Determine the [X, Y] coordinate at the center of the cell enclosing the given text.  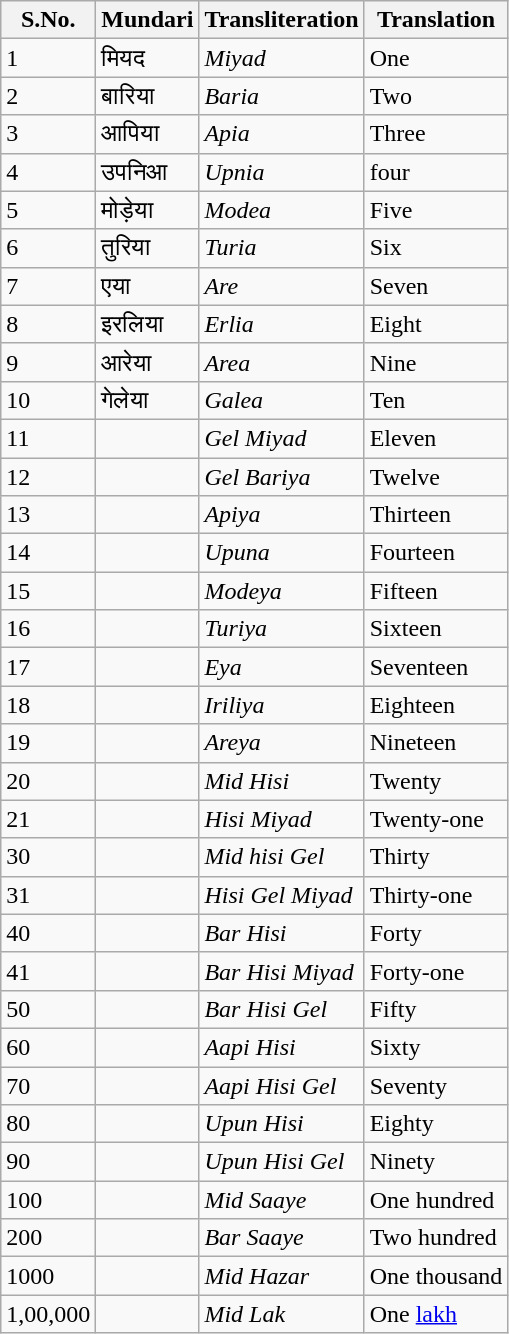
6 [48, 248]
8 [48, 324]
Two hundred [436, 1238]
Gel Bariya [282, 477]
Twelve [436, 477]
One thousand [436, 1276]
90 [48, 1162]
Bar Saaye [282, 1238]
उपनिआ [148, 172]
Fourteen [436, 553]
Miyad [282, 58]
Fifteen [436, 591]
20 [48, 781]
Three [436, 134]
60 [48, 1047]
Hisi Miyad [282, 819]
12 [48, 477]
Eighty [436, 1124]
Thirty-one [436, 895]
Mundari [148, 20]
41 [48, 971]
80 [48, 1124]
1,00,000 [48, 1314]
40 [48, 933]
Bar Hisi Miyad [282, 971]
Two [436, 96]
Aapi Hisi Gel [282, 1085]
Galea [282, 400]
Seventy [436, 1085]
Eya [282, 667]
70 [48, 1085]
Turiya [282, 629]
Eight [436, 324]
9 [48, 362]
Forty [436, 933]
Mid hisi Gel [282, 857]
15 [48, 591]
आपिया [148, 134]
Gel Miyad [282, 438]
बारिया [148, 96]
Mid Hisi [282, 781]
Area [282, 362]
Upnia [282, 172]
30 [48, 857]
Upun Hisi Gel [282, 1162]
Baria [282, 96]
एया [148, 286]
5 [48, 210]
Forty-one [436, 971]
Bar Hisi [282, 933]
गेलेया [148, 400]
19 [48, 743]
Eleven [436, 438]
10 [48, 400]
Twenty-one [436, 819]
18 [48, 705]
16 [48, 629]
Twenty [436, 781]
11 [48, 438]
तुरिया [148, 248]
Mid Saaye [282, 1200]
4 [48, 172]
Six [436, 248]
17 [48, 667]
21 [48, 819]
Hisi Gel Miyad [282, 895]
Erlia [282, 324]
Apia [282, 134]
Aapi Hisi [282, 1047]
Ninety [436, 1162]
Eighteen [436, 705]
13 [48, 515]
Upuna [282, 553]
Turia [282, 248]
Thirty [436, 857]
Thirteen [436, 515]
Fifty [436, 1009]
Transliteration [282, 20]
Nineteen [436, 743]
Modeya [282, 591]
Bar Hisi Gel [282, 1009]
इरलिया [148, 324]
Are [282, 286]
Sixty [436, 1047]
Mid Hazar [282, 1276]
31 [48, 895]
Seven [436, 286]
7 [48, 286]
Apiya [282, 515]
Modea [282, 210]
four [436, 172]
Iriliya [282, 705]
Upun Hisi [282, 1124]
One [436, 58]
One lakh [436, 1314]
Translation [436, 20]
One hundred [436, 1200]
1000 [48, 1276]
Mid Lak [282, 1314]
मियद [148, 58]
Seventeen [436, 667]
Areya [282, 743]
Sixteen [436, 629]
1 [48, 58]
आरेया [148, 362]
Nine [436, 362]
Five [436, 210]
200 [48, 1238]
50 [48, 1009]
Ten [436, 400]
मोड़ेया [148, 210]
S.No. [48, 20]
3 [48, 134]
100 [48, 1200]
2 [48, 96]
14 [48, 553]
